Capture the cell that displays the provided text and extract its [x, y] central coordinate. 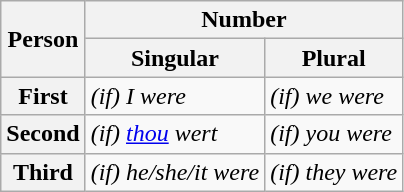
(if) he/she/it were [174, 172]
(if) we were [334, 96]
(if) thou wert [174, 134]
Third [43, 172]
(if) you were [334, 134]
Singular [174, 58]
(if) they were [334, 172]
Number [244, 20]
Plural [334, 58]
First [43, 96]
(if) I were [174, 96]
Person [43, 39]
Second [43, 134]
